Pinpoint the cell where the given text exists, returning its (X, Y) midpoint coordinate. 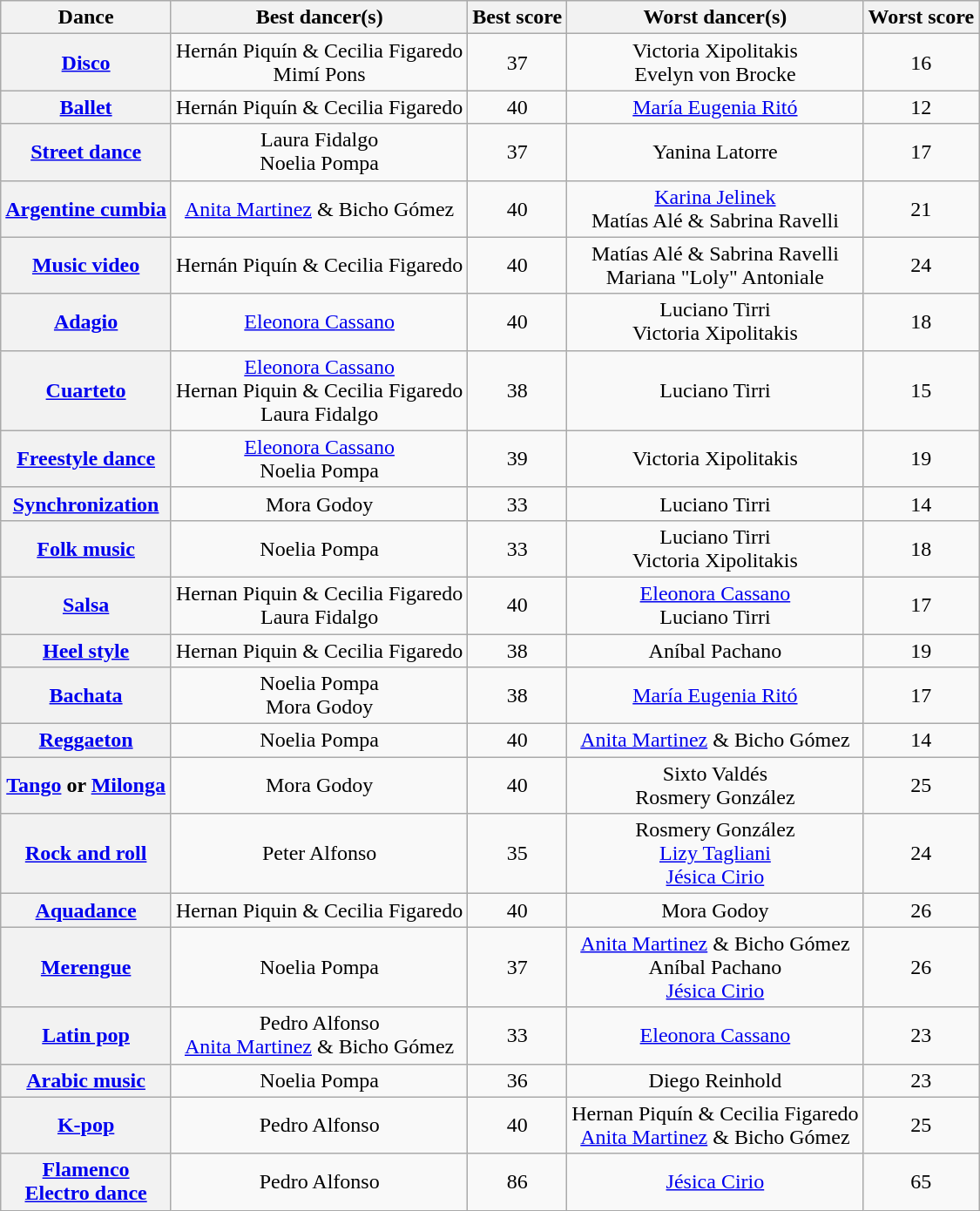
Best dancer(s) (319, 17)
Eleonora CassanoLuciano Tirri (715, 605)
Victoria XipolitakisEvelyn von Brocke (715, 63)
Street dance (86, 152)
Best score (517, 17)
Reggaeton (86, 741)
Disco (86, 63)
Rosmery GonzálezLizy TaglianiJésica Cirio (715, 854)
Latin pop (86, 1035)
Worst score (922, 17)
Cuarteto (86, 390)
Folk music (86, 549)
K-pop (86, 1126)
Peter Alfonso (319, 854)
Jésica Cirio (715, 1181)
Hernan Piquín & Cecilia FigaredoAnita Martinez & Bicho Gómez (715, 1126)
Hernán Piquín & Cecilia FigaredoMimí Pons (319, 63)
Yanina Latorre (715, 152)
Diego Reinhold (715, 1080)
Aquadance (86, 910)
Music video (86, 265)
Rock and roll (86, 854)
Hernan Piquin & Cecilia FigaredoLaura Fidalgo (319, 605)
Matías Alé & Sabrina RavelliMariana "Loly" Antoniale (715, 265)
86 (517, 1181)
36 (517, 1080)
Dance (86, 17)
Tango or Milonga (86, 786)
16 (922, 63)
Ballet (86, 107)
Noelia PompaMora Godoy (319, 695)
Synchronization (86, 504)
Arabic music (86, 1080)
Merengue (86, 967)
Laura FidalgoNoelia Pompa (319, 152)
15 (922, 390)
35 (517, 854)
Freestyle dance (86, 458)
Sixto ValdésRosmery González (715, 786)
Aníbal Pachano (715, 651)
Eleonora CassanoNoelia Pompa (319, 458)
12 (922, 107)
21 (922, 209)
Pedro AlfonsoAnita Martinez & Bicho Gómez (319, 1035)
Adagio (86, 322)
39 (517, 458)
Heel style (86, 651)
Anita Martinez & Bicho GómezAníbal PachanoJésica Cirio (715, 967)
Victoria Xipolitakis (715, 458)
Karina JelinekMatías Alé & Sabrina Ravelli (715, 209)
Bachata (86, 695)
Worst dancer(s) (715, 17)
Eleonora CassanoHernan Piquin & Cecilia FigaredoLaura Fidalgo (319, 390)
65 (922, 1181)
Argentine cumbia (86, 209)
Salsa (86, 605)
Flamenco Electro dance (86, 1181)
